Return the [x, y] coordinate for the center point of the cell that contains the specified text.  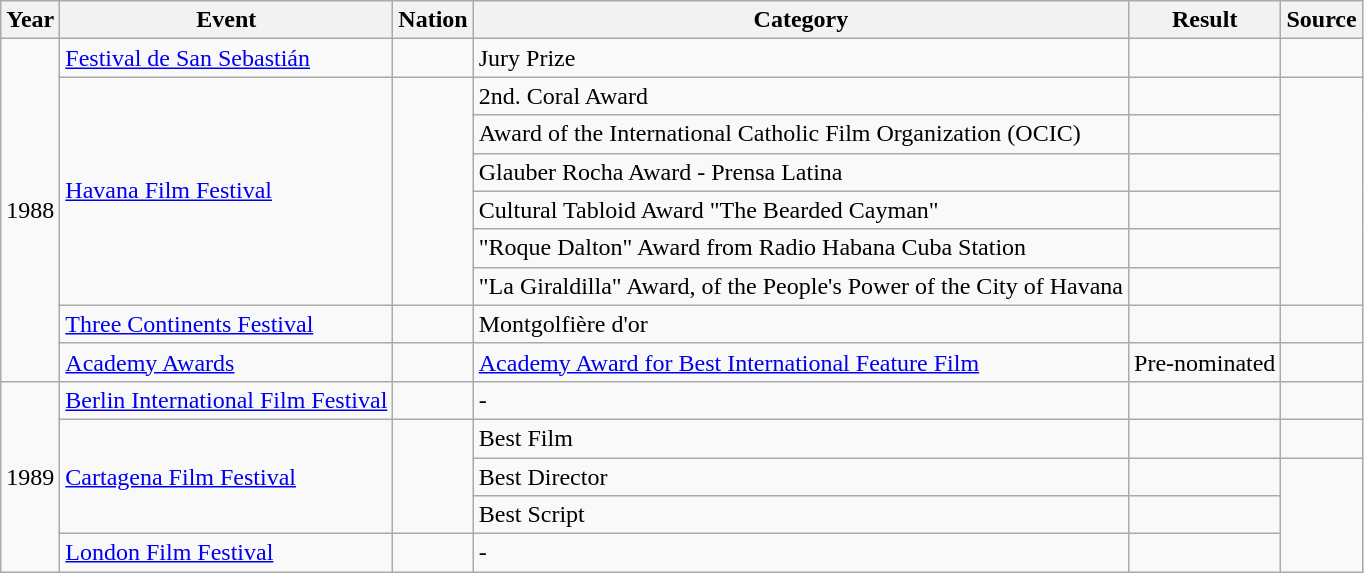
London Film Festival [226, 553]
Havana Film Festival [226, 191]
Best Film [800, 438]
Academy Awards [226, 362]
Year [30, 20]
Three Continents Festival [226, 324]
2nd. Coral Award [800, 96]
Cultural Tabloid Award "The Bearded Cayman" [800, 210]
Award of the International Catholic Film Organization (OCIC) [800, 134]
Category [800, 20]
"La Giraldilla" Award, of the People's Power of the City of Havana [800, 286]
"Roque Dalton" Award from Radio Habana Cuba Station [800, 248]
1989 [30, 476]
Academy Award for Best International Feature Film [800, 362]
Result [1205, 20]
Berlin International Film Festival [226, 400]
Source [1322, 20]
Nation [433, 20]
Cartagena Film Festival [226, 476]
Glauber Rocha Award - Prensa Latina [800, 172]
Best Script [800, 515]
1988 [30, 210]
Montgolfière d'or [800, 324]
Event [226, 20]
Jury Prize [800, 58]
Festival de San Sebastián [226, 58]
Best Director [800, 477]
Pre-nominated [1205, 362]
